Locate the cell with the specified text and output its (X, Y) center coordinate. 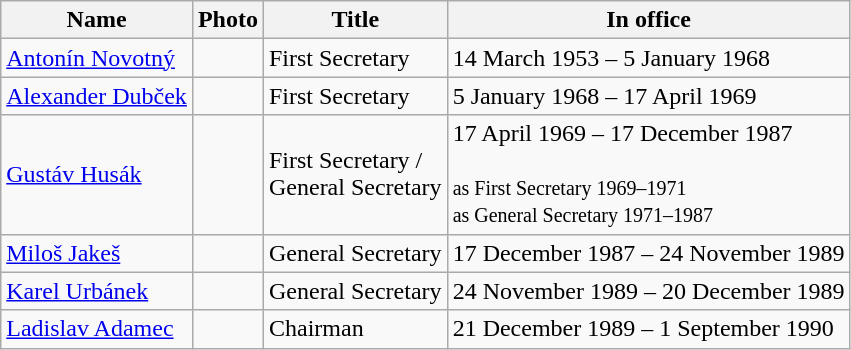
Antonín Novotný (97, 58)
First Secretary /General Secretary (355, 174)
5 January 1968 – 17 April 1969 (648, 96)
Photo (228, 20)
17 April 1969 – 17 December 1987as First Secretary 1969–1971 as General Secretary 1971–1987 (648, 174)
21 December 1989 – 1 September 1990 (648, 329)
Chairman (355, 329)
Miloš Jakeš (97, 253)
17 December 1987 – 24 November 1989 (648, 253)
Name (97, 20)
Title (355, 20)
Gustáv Husák (97, 174)
24 November 1989 – 20 December 1989 (648, 291)
Ladislav Adamec (97, 329)
In office (648, 20)
14 March 1953 – 5 January 1968 (648, 58)
Alexander Dubček (97, 96)
Karel Urbánek (97, 291)
